Provide the (X, Y) coordinate of the cell's center where the given text is located.  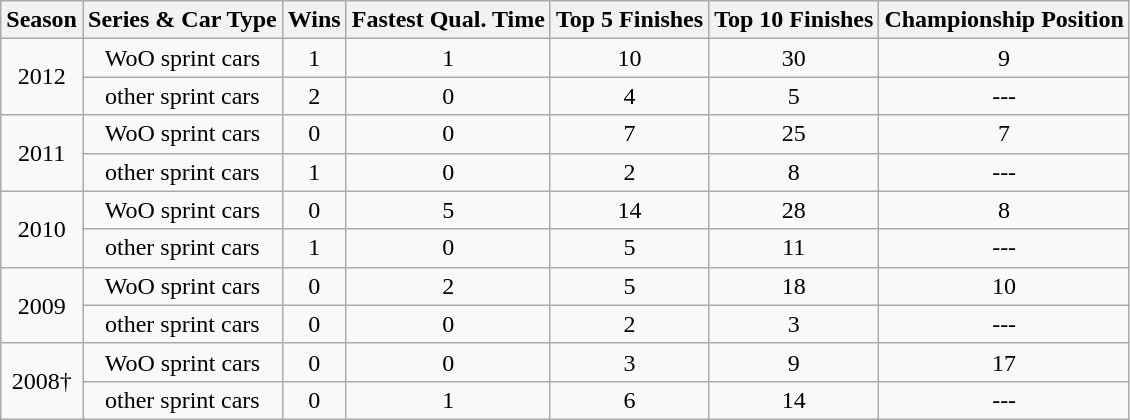
Wins (314, 20)
25 (794, 134)
Top 10 Finishes (794, 20)
28 (794, 210)
Series & Car Type (182, 20)
17 (1004, 362)
Championship Position (1004, 20)
11 (794, 248)
2008† (42, 381)
30 (794, 58)
Season (42, 20)
2012 (42, 77)
Fastest Qual. Time (448, 20)
18 (794, 286)
6 (629, 400)
4 (629, 96)
2011 (42, 153)
Top 5 Finishes (629, 20)
2009 (42, 305)
2010 (42, 229)
